Extract the (x, y) coordinate from the center of the cell holding the provided text.  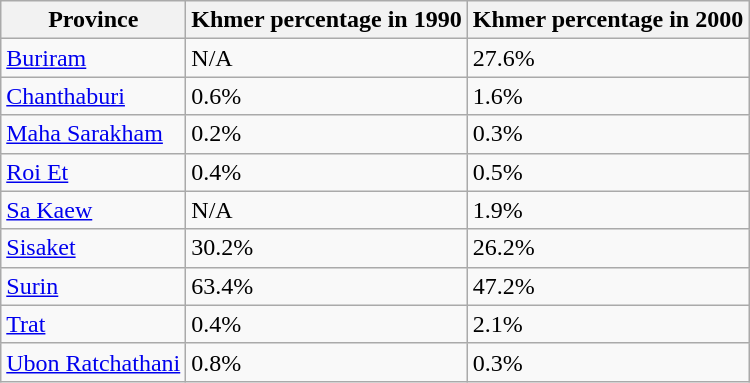
Trat (94, 324)
63.4% (326, 286)
Roi Et (94, 172)
Maha Sarakham (94, 134)
0.6% (326, 96)
Chanthaburi (94, 96)
Buriram (94, 58)
1.9% (608, 210)
Khmer percentage in 1990 (326, 20)
Sisaket (94, 248)
Khmer percentage in 2000 (608, 20)
1.6% (608, 96)
Province (94, 20)
26.2% (608, 248)
0.8% (326, 362)
27.6% (608, 58)
0.5% (608, 172)
2.1% (608, 324)
47.2% (608, 286)
30.2% (326, 248)
Surin (94, 286)
Sa Kaew (94, 210)
0.2% (326, 134)
Ubon Ratchathani (94, 362)
